Return the [X, Y] coordinate for the center point of the cell that contains the specified text.  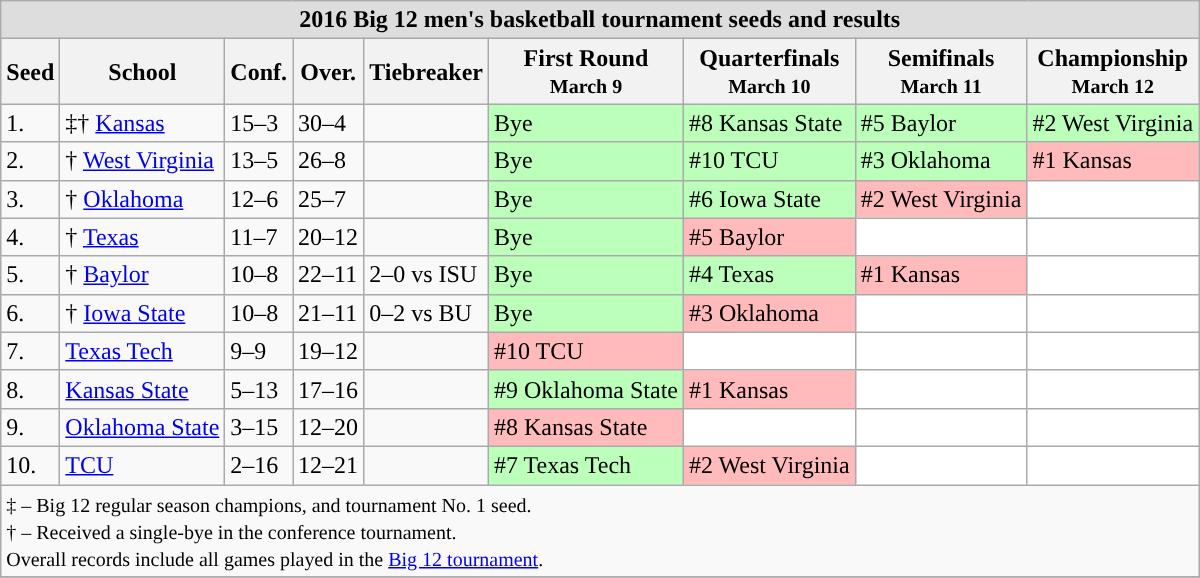
#6 Iowa State [769, 199]
‡† Kansas [142, 123]
3. [30, 199]
Conf. [259, 72]
22–11 [328, 275]
5–13 [259, 389]
25–7 [328, 199]
Over. [328, 72]
† Oklahoma [142, 199]
21–11 [328, 313]
9. [30, 427]
11–7 [259, 237]
† West Virginia [142, 161]
Texas Tech [142, 351]
#4 Texas [769, 275]
8. [30, 389]
† Iowa State [142, 313]
1. [30, 123]
#9 Oklahoma State [586, 389]
4. [30, 237]
First RoundMarch 9 [586, 72]
12–6 [259, 199]
Kansas State [142, 389]
0–2 vs BU [426, 313]
ChampionshipMarch 12 [1113, 72]
QuarterfinalsMarch 10 [769, 72]
20–12 [328, 237]
12–20 [328, 427]
Oklahoma State [142, 427]
3–15 [259, 427]
15–3 [259, 123]
7. [30, 351]
Seed [30, 72]
SemifinalsMarch 11 [941, 72]
School [142, 72]
† Texas [142, 237]
6. [30, 313]
TCU [142, 465]
† Baylor [142, 275]
2. [30, 161]
9–9 [259, 351]
2–0 vs ISU [426, 275]
Tiebreaker [426, 72]
30–4 [328, 123]
5. [30, 275]
12–21 [328, 465]
#7 Texas Tech [586, 465]
19–12 [328, 351]
17–16 [328, 389]
13–5 [259, 161]
2–16 [259, 465]
10. [30, 465]
2016 Big 12 men's basketball tournament seeds and results [600, 20]
26–8 [328, 161]
